Capture the cell that displays the provided text and extract its [x, y] central coordinate. 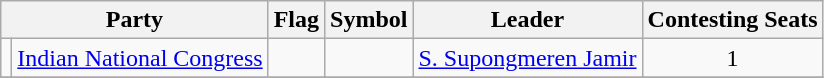
S. Supongmeren Jamir [528, 58]
Indian National Congress [140, 58]
Contesting Seats [732, 20]
Symbol [369, 20]
Leader [528, 20]
Flag [296, 20]
1 [732, 58]
Party [134, 20]
